From the cell containing the given text, extract its center point as [x, y] coordinate. 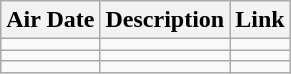
Description [165, 20]
Air Date [50, 20]
Link [260, 20]
